Extract the (X, Y) coordinate from the center of the cell holding the provided text.  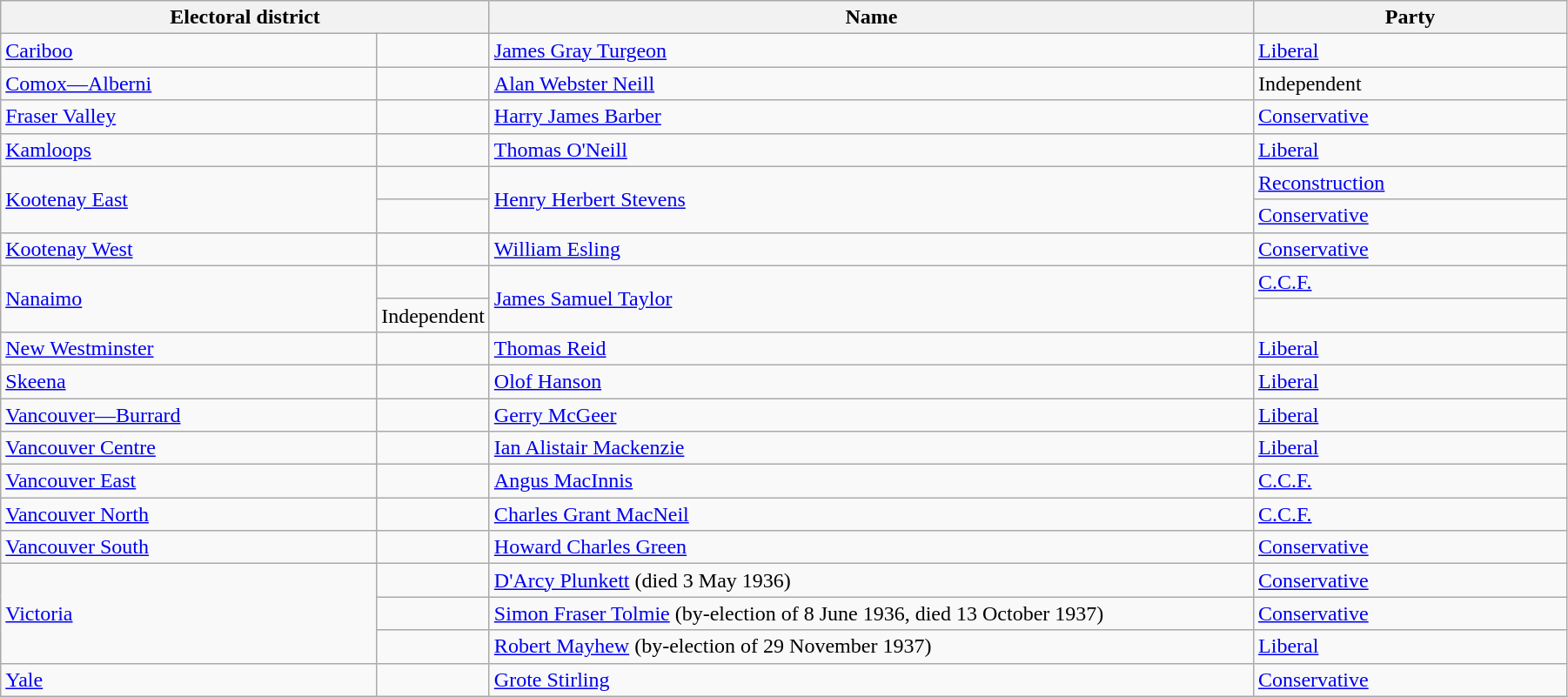
Thomas Reid (871, 348)
Vancouver South (189, 547)
Reconstruction (1411, 183)
Name (871, 17)
Howard Charles Green (871, 547)
James Gray Turgeon (871, 50)
Gerry McGeer (871, 415)
Skeena (189, 381)
Cariboo (189, 50)
Electoral district (245, 17)
Vancouver Centre (189, 448)
Fraser Valley (189, 117)
Alan Webster Neill (871, 84)
Robert Mayhew (by-election of 29 November 1937) (871, 647)
Angus MacInnis (871, 481)
Vancouver—Burrard (189, 415)
Vancouver North (189, 514)
Vancouver East (189, 481)
James Samuel Taylor (871, 298)
Nanaimo (189, 298)
Charles Grant MacNeil (871, 514)
Comox—Alberni (189, 84)
Kamloops (189, 150)
Party (1411, 17)
D'Arcy Plunkett (died 3 May 1936) (871, 580)
Grote Stirling (871, 680)
Kootenay West (189, 249)
Harry James Barber (871, 117)
William Esling (871, 249)
Olof Hanson (871, 381)
Yale (189, 680)
Kootenay East (189, 199)
New Westminster (189, 348)
Victoria (189, 613)
Ian Alistair Mackenzie (871, 448)
Henry Herbert Stevens (871, 199)
Simon Fraser Tolmie (by-election of 8 June 1936, died 13 October 1937) (871, 613)
Thomas O'Neill (871, 150)
